Provide the (X, Y) coordinate of the cell's center where the given text is located.  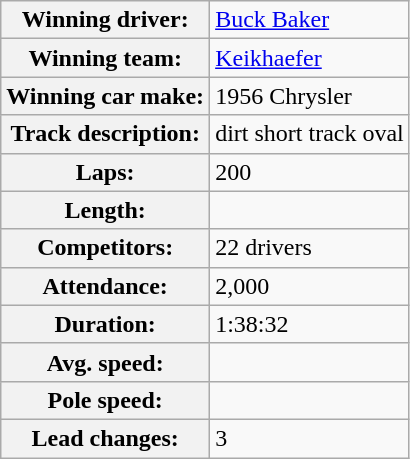
Laps: (106, 172)
Attendance: (106, 286)
Winning car make: (106, 96)
Competitors: (106, 248)
2,000 (310, 286)
dirt short track oval (310, 134)
Lead changes: (106, 438)
200 (310, 172)
Keikhaefer (310, 58)
Winning team: (106, 58)
Buck Baker (310, 20)
Duration: (106, 324)
3 (310, 438)
1:38:32 (310, 324)
Length: (106, 210)
Pole speed: (106, 400)
22 drivers (310, 248)
Winning driver: (106, 20)
Track description: (106, 134)
Avg. speed: (106, 362)
1956 Chrysler (310, 96)
